Detect which cell encompasses the target text, then output its (X, Y) center coordinate. 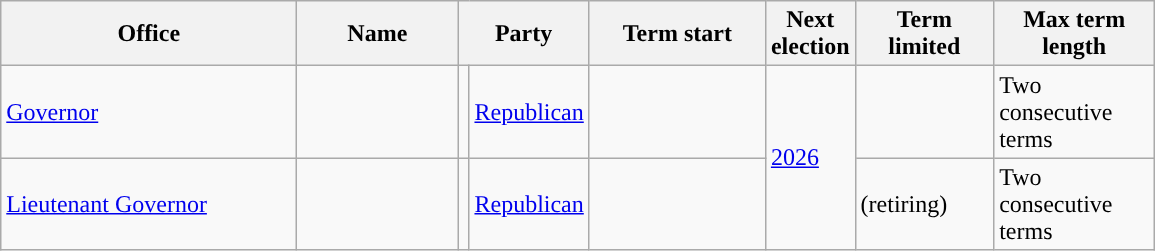
Lieutenant Governor (149, 204)
(retiring) (924, 204)
Name (378, 34)
Governor (149, 112)
Office (149, 34)
Term limited (924, 34)
2026 (810, 158)
Next election (810, 34)
Term start (677, 34)
Party (524, 34)
Max term length (1074, 34)
